For the text-containing cell, return its midpoint in (x, y) coordinate format. 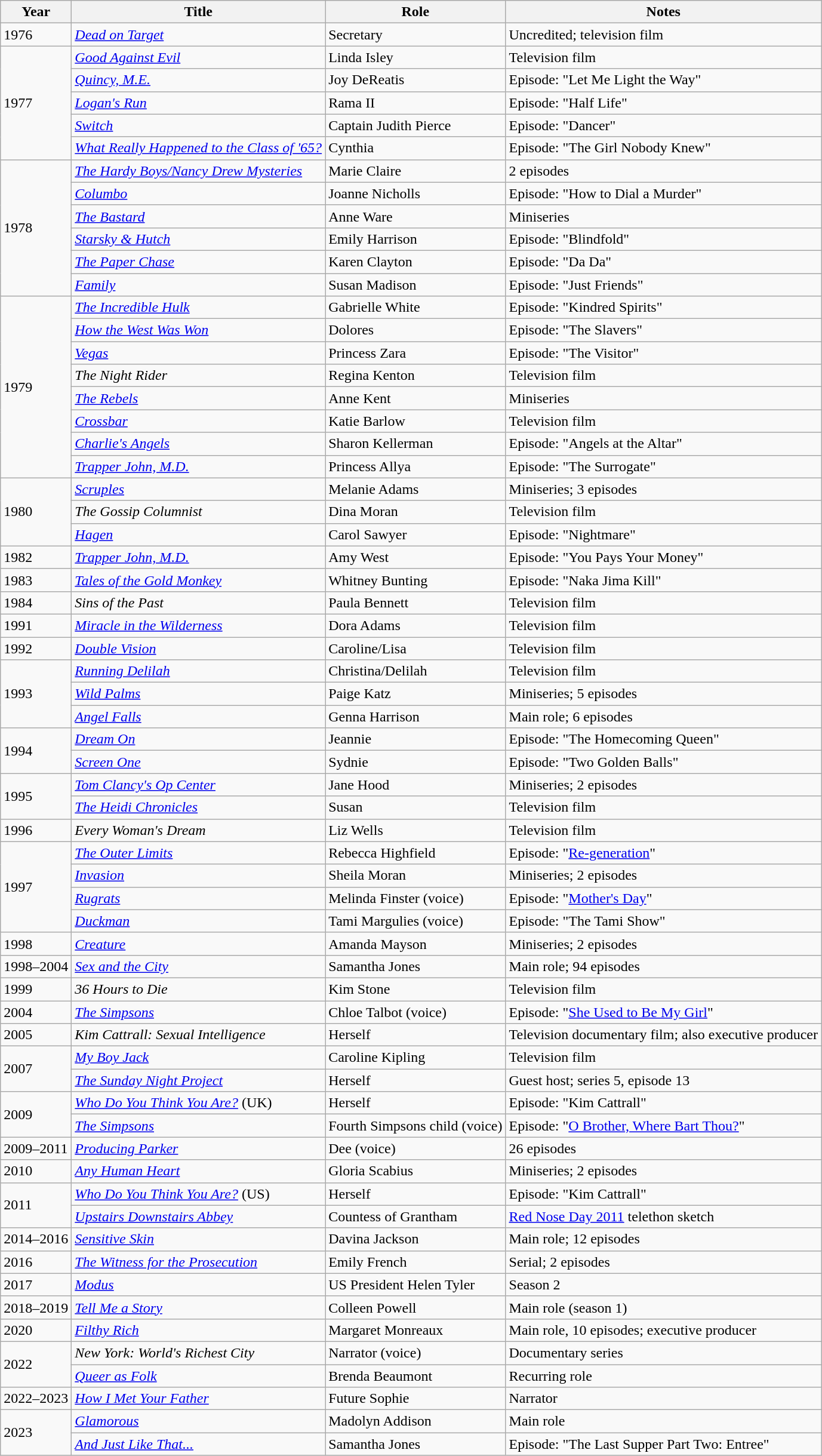
Starsky & Hutch (198, 239)
Fourth Simpsons child (voice) (415, 1126)
Charlie's Angels (198, 444)
Whitney Bunting (415, 580)
Episode: "The Girl Nobody Knew" (664, 148)
1982 (36, 557)
1995 (36, 796)
Regina Kenton (415, 376)
New York: World's Richest City (198, 1353)
2009 (36, 1114)
1979 (36, 387)
Producing Parker (198, 1148)
Main role (664, 1421)
Modus (198, 1285)
Emily French (415, 1262)
Susan Madison (415, 285)
Uncredited; television film (664, 35)
Episode: "You Pays Your Money" (664, 557)
1983 (36, 580)
Vegas (198, 353)
Melanie Adams (415, 489)
Marie Claire (415, 171)
Narrator (voice) (415, 1353)
Miniseries; 5 episodes (664, 694)
Kim Cattrall: Sexual Intelligence (198, 1035)
The Bastard (198, 216)
Hagen (198, 535)
Tom Clancy's Op Center (198, 785)
Episode: "O Brother, Where Bart Thou?" (664, 1126)
Paige Katz (415, 694)
Notes (664, 12)
Sins of the Past (198, 603)
1980 (36, 512)
Rebecca Highfield (415, 853)
Guest host; series 5, episode 13 (664, 1080)
Episode: "Naka Jima Kill" (664, 580)
1999 (36, 989)
My Boy Jack (198, 1058)
Episode: "She Used to Be My Girl" (664, 1012)
2022 (36, 1364)
Angel Falls (198, 717)
Karen Clayton (415, 262)
Tami Margulies (voice) (415, 921)
The Rebels (198, 398)
Cynthia (415, 148)
2005 (36, 1035)
Episode: "The Tami Show" (664, 921)
1997 (36, 887)
Episode: "Half Life" (664, 103)
2022–2023 (36, 1399)
And Just Like That... (198, 1444)
Episode: "Dancer" (664, 125)
Duckman (198, 921)
Melinda Finster (voice) (415, 898)
Crossbar (198, 421)
Caroline Kipling (415, 1058)
Episode: "Angels at the Altar" (664, 444)
Upstairs Downstairs Abbey (198, 1217)
1991 (36, 625)
Main role; 6 episodes (664, 717)
Carol Sawyer (415, 535)
Linda Isley (415, 57)
Caroline/Lisa (415, 648)
2009–2011 (36, 1148)
2 episodes (664, 171)
Main role (season 1) (664, 1307)
Sydnie (415, 762)
Paula Bennett (415, 603)
Countess of Grantham (415, 1217)
2007 (36, 1069)
Miracle in the Wilderness (198, 625)
Rama II (415, 103)
Tales of the Gold Monkey (198, 580)
Good Against Evil (198, 57)
Princess Zara (415, 353)
Episode: "The Homecoming Queen" (664, 739)
Narrator (664, 1399)
Tell Me a Story (198, 1307)
1996 (36, 830)
1998–2004 (36, 966)
Future Sophie (415, 1399)
Main role, 10 episodes; executive producer (664, 1330)
The Incredible Hulk (198, 308)
Episode: "Blindfold" (664, 239)
Amy West (415, 557)
2018–2019 (36, 1307)
Dead on Target (198, 35)
Main role; 12 episodes (664, 1239)
How I Met Your Father (198, 1399)
Episode: "The Slavers" (664, 330)
Episode: "Let Me Light the Way" (664, 80)
Any Human Heart (198, 1171)
The Night Rider (198, 376)
Chloe Talbot (voice) (415, 1012)
Queer as Folk (198, 1375)
How the West Was Won (198, 330)
Season 2 (664, 1285)
Every Woman's Dream (198, 830)
Scruples (198, 489)
Logan's Run (198, 103)
Episode: "The Last Supper Part Two: Entree" (664, 1444)
Sex and the City (198, 966)
Screen One (198, 762)
Sensitive Skin (198, 1239)
Episode: "How to Dial a Murder" (664, 193)
1993 (36, 694)
Margaret Monreaux (415, 1330)
Year (36, 12)
Television documentary film; also executive producer (664, 1035)
Who Do You Think You Are? (US) (198, 1194)
Rugrats (198, 898)
Red Nose Day 2011 telethon sketch (664, 1217)
Columbo (198, 193)
Episode: "Kindred Spirits" (664, 308)
Joy DeReatis (415, 80)
Switch (198, 125)
Anne Ware (415, 216)
Jeannie (415, 739)
Double Vision (198, 648)
2023 (36, 1433)
Recurring role (664, 1375)
Glamorous (198, 1421)
Miniseries; 3 episodes (664, 489)
1976 (36, 35)
Episode: "Da Da" (664, 262)
Christina/Delilah (415, 671)
Running Delilah (198, 671)
Joanne Nicholls (415, 193)
1977 (36, 103)
Madolyn Addison (415, 1421)
2016 (36, 1262)
2020 (36, 1330)
Anne Kent (415, 398)
26 episodes (664, 1148)
Dora Adams (415, 625)
1998 (36, 944)
2010 (36, 1171)
1994 (36, 751)
Liz Wells (415, 830)
Sheila Moran (415, 876)
Dee (voice) (415, 1148)
Wild Palms (198, 694)
Episode: "Two Golden Balls" (664, 762)
Gabrielle White (415, 308)
Quincy, M.E. (198, 80)
1984 (36, 603)
Susan (415, 807)
Katie Barlow (415, 421)
What Really Happened to the Class of '65? (198, 148)
Gloria Scabius (415, 1171)
Who Do You Think You Are? (UK) (198, 1103)
Episode: "Mother's Day" (664, 898)
Filthy Rich (198, 1330)
Episode: "Re-generation" (664, 853)
The Outer Limits (198, 853)
Serial; 2 episodes (664, 1262)
Brenda Beaumont (415, 1375)
1992 (36, 648)
Genna Harrison (415, 717)
Davina Jackson (415, 1239)
Documentary series (664, 1353)
Role (415, 12)
Amanda Mayson (415, 944)
The Heidi Chronicles (198, 807)
Princess Allya (415, 466)
36 Hours to Die (198, 989)
Captain Judith Pierce (415, 125)
Family (198, 285)
Invasion (198, 876)
Episode: "Just Friends" (664, 285)
Emily Harrison (415, 239)
2014–2016 (36, 1239)
2004 (36, 1012)
Jane Hood (415, 785)
2017 (36, 1285)
Sharon Kellerman (415, 444)
Kim Stone (415, 989)
Main role; 94 episodes (664, 966)
1978 (36, 228)
The Paper Chase (198, 262)
2011 (36, 1205)
Dolores (415, 330)
Title (198, 12)
The Witness for the Prosecution (198, 1262)
Dina Moran (415, 512)
Colleen Powell (415, 1307)
Episode: "Nightmare" (664, 535)
Creature (198, 944)
The Gossip Columnist (198, 512)
The Sunday Night Project (198, 1080)
The Hardy Boys/Nancy Drew Mysteries (198, 171)
Secretary (415, 35)
Dream On (198, 739)
US President Helen Tyler (415, 1285)
Episode: "The Surrogate" (664, 466)
Episode: "The Visitor" (664, 353)
